Pinpoint the cell where the given text exists, returning its [X, Y] midpoint coordinate. 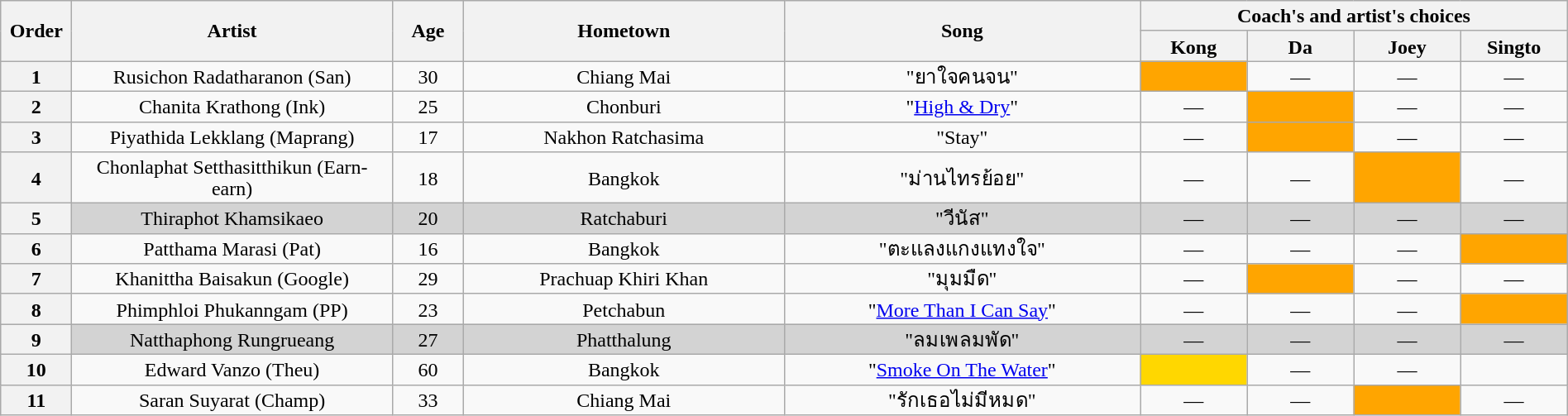
25 [428, 106]
Patthama Marasi (Pat) [232, 248]
11 [36, 400]
"High & Dry" [963, 106]
23 [428, 309]
Da [1300, 46]
Khanittha Baisakun (Google) [232, 280]
Joey [1408, 46]
Chanita Krathong (Ink) [232, 106]
"มุมมืด" [963, 280]
Thiraphot Khamsikaeo [232, 218]
Order [36, 31]
Petchabun [624, 309]
Coach's and artist's choices [1355, 17]
33 [428, 400]
"ยาใจคนจน" [963, 76]
5 [36, 218]
6 [36, 248]
18 [428, 178]
Piyathida Lekklang (Maprang) [232, 137]
Ratchaburi [624, 218]
Age [428, 31]
10 [36, 369]
20 [428, 218]
"More Than I Can Say" [963, 309]
1 [36, 76]
Rusichon Radatharanon (San) [232, 76]
Chonburi [624, 106]
Saran Suyarat (Champ) [232, 400]
"ม่านไทรย้อย" [963, 178]
Song [963, 31]
"ลมเพลมพัด" [963, 339]
Kong [1194, 46]
8 [36, 309]
"ตะแลงแกงแทงใจ" [963, 248]
Prachuap Khiri Khan [624, 280]
Chonlaphat Setthasitthikun (Earn-earn) [232, 178]
Phimphloi Phukanngam (PP) [232, 309]
2 [36, 106]
16 [428, 248]
Natthaphong Rungrueang [232, 339]
"Smoke On The Water" [963, 369]
30 [428, 76]
"วีนัส" [963, 218]
Nakhon Ratchasima [624, 137]
"Stay" [963, 137]
"รักเธอไม่มีหมด" [963, 400]
9 [36, 339]
7 [36, 280]
Edward Vanzo (Theu) [232, 369]
Artist [232, 31]
60 [428, 369]
Singto [1513, 46]
27 [428, 339]
4 [36, 178]
29 [428, 280]
17 [428, 137]
Hometown [624, 31]
Phatthalung [624, 339]
3 [36, 137]
